Capture the cell that displays the provided text and extract its (X, Y) central coordinate. 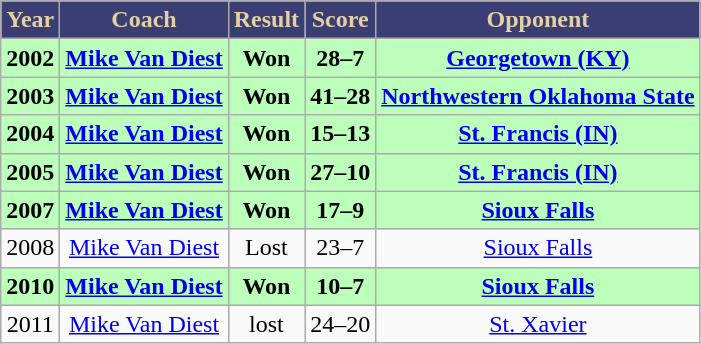
Year (30, 20)
23–7 (340, 248)
Coach (144, 20)
10–7 (340, 286)
2005 (30, 172)
lost (266, 324)
41–28 (340, 96)
2010 (30, 286)
24–20 (340, 324)
2007 (30, 210)
Northwestern Oklahoma State (538, 96)
2004 (30, 134)
St. Xavier (538, 324)
27–10 (340, 172)
Georgetown (KY) (538, 58)
2011 (30, 324)
Opponent (538, 20)
Lost (266, 248)
17–9 (340, 210)
2008 (30, 248)
2002 (30, 58)
Result (266, 20)
28–7 (340, 58)
2003 (30, 96)
Score (340, 20)
15–13 (340, 134)
